Scan for the cell matching the given text and deliver its [X, Y] coordinate at center. 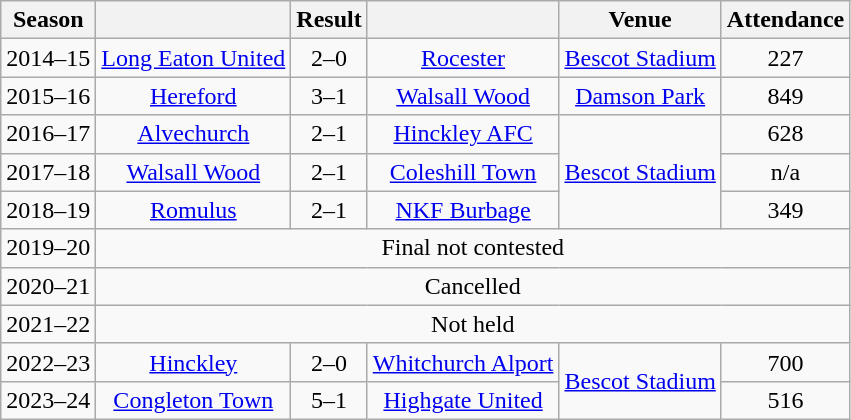
Result [329, 20]
2021–22 [48, 324]
Coleshill Town [463, 172]
2020–21 [48, 286]
n/a [785, 172]
2016–17 [48, 134]
Hereford [194, 96]
3–1 [329, 96]
2014–15 [48, 58]
Rocester [463, 58]
2022–23 [48, 362]
349 [785, 210]
Season [48, 20]
Whitchurch Alport [463, 362]
Congleton Town [194, 400]
5–1 [329, 400]
2018–19 [48, 210]
Long Eaton United [194, 58]
Hinckley [194, 362]
628 [785, 134]
Romulus [194, 210]
849 [785, 96]
Damson Park [640, 96]
2023–24 [48, 400]
Not held [473, 324]
2017–18 [48, 172]
Attendance [785, 20]
NKF Burbage [463, 210]
516 [785, 400]
Final not contested [473, 248]
700 [785, 362]
227 [785, 58]
Venue [640, 20]
Hinckley AFC [463, 134]
Alvechurch [194, 134]
Cancelled [473, 286]
Highgate United [463, 400]
2019–20 [48, 248]
2015–16 [48, 96]
